Pinpoint the cell where the given text exists, returning its (x, y) midpoint coordinate. 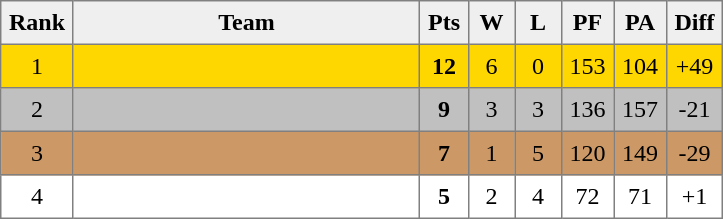
0 (538, 66)
104 (640, 66)
120 (587, 153)
L (538, 23)
-21 (694, 110)
6 (491, 66)
+49 (694, 66)
12 (444, 66)
149 (640, 153)
157 (640, 110)
Rank (38, 23)
PF (587, 23)
Pts (444, 23)
72 (587, 197)
Team (246, 23)
153 (587, 66)
71 (640, 197)
Diff (694, 23)
+1 (694, 197)
9 (444, 110)
PA (640, 23)
W (491, 23)
7 (444, 153)
-29 (694, 153)
136 (587, 110)
